Provide the [x, y] coordinate of the cell's center where the given text is located.  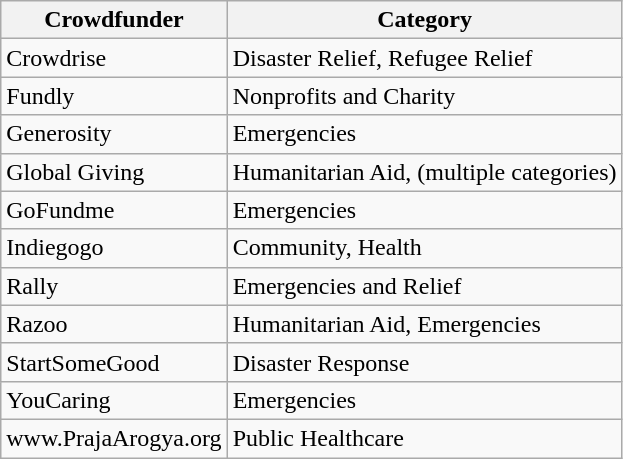
Public Healthcare [424, 438]
Razoo [114, 324]
GoFundme [114, 210]
Global Giving [114, 172]
Humanitarian Aid, Emergencies [424, 324]
Category [424, 20]
Disaster Response [424, 362]
Indiegogo [114, 248]
StartSomeGood [114, 362]
YouCaring [114, 400]
Emergencies and Relief [424, 286]
Crowdrise [114, 58]
Community, Health [424, 248]
Fundly [114, 96]
Crowdfunder [114, 20]
www.PrajaArogya.org [114, 438]
Rally [114, 286]
Disaster Relief, Refugee Relief [424, 58]
Humanitarian Aid, (multiple categories) [424, 172]
Nonprofits and Charity [424, 96]
Generosity [114, 134]
